Locate the cell with the specified text and output its [x, y] center coordinate. 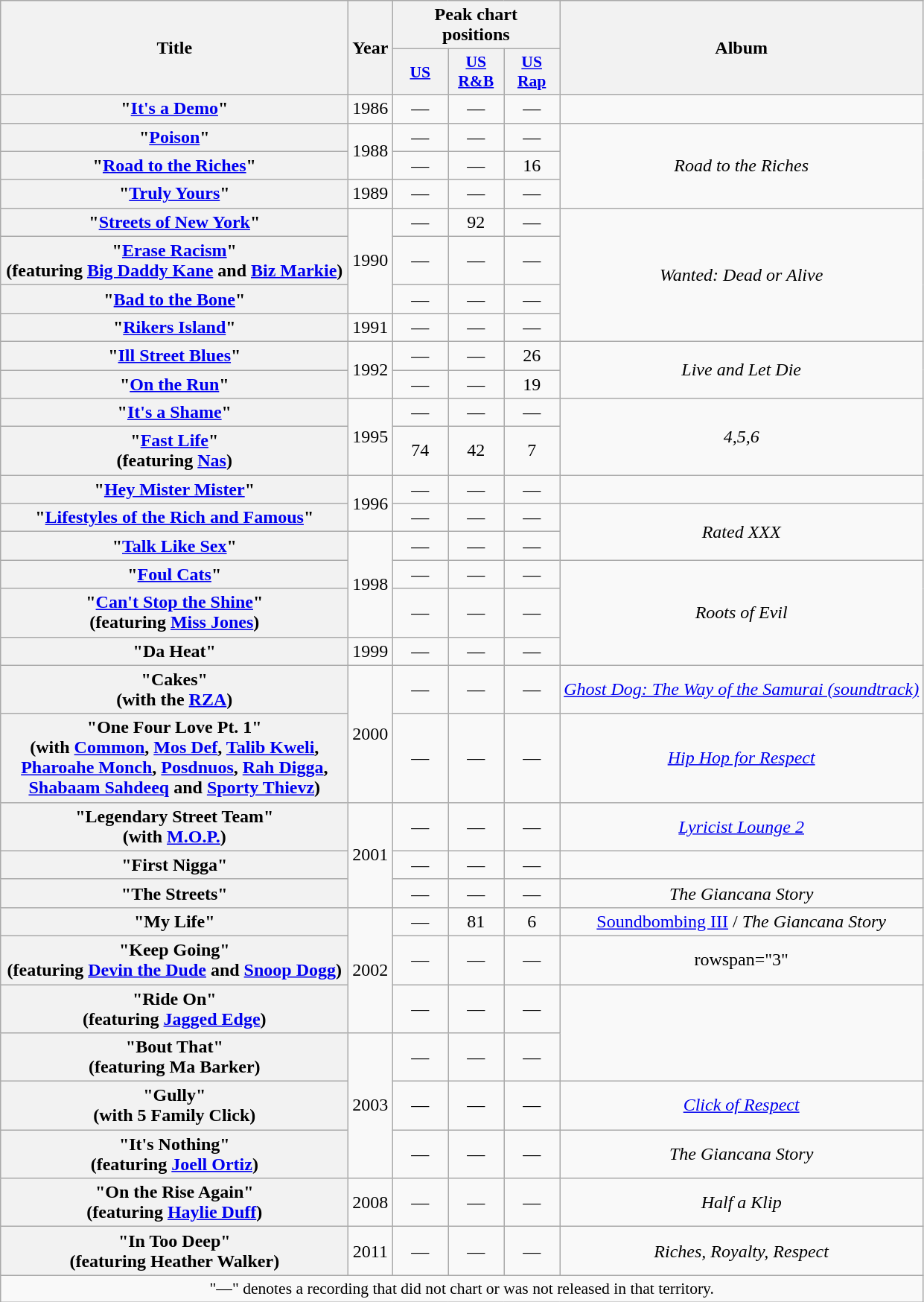
7 [532, 451]
"Bad to the Bone" [174, 299]
"Legendary Street Team"(with M.O.P.) [174, 827]
2003 [371, 1105]
92 [477, 222]
42 [477, 451]
2008 [371, 1202]
"Truly Yours" [174, 194]
2002 [371, 970]
1991 [371, 327]
Live and Let Die [742, 369]
"Hey Mister Mister" [174, 489]
"Foul Cats" [174, 574]
Title [174, 48]
USR&B [477, 72]
1986 [371, 109]
1999 [371, 651]
2000 [371, 734]
Half a Klip [742, 1202]
"Keep Going"(featuring Devin the Dude and Snoop Dogg) [174, 959]
"Rikers Island" [174, 327]
"Gully"(with 5 Family Click) [174, 1105]
"On the Run" [174, 384]
"The Streets" [174, 893]
Riches, Royalty, Respect [742, 1251]
Road to the Riches [742, 165]
rowspan="3" [742, 959]
"Ride On"(featuring Jagged Edge) [174, 1009]
Wanted: Dead or Alive [742, 274]
1989 [371, 194]
"Talk Like Sex" [174, 546]
Album [742, 48]
6 [532, 921]
19 [532, 384]
74 [420, 451]
"It's a Shame" [174, 413]
"Ill Street Blues" [174, 355]
26 [532, 355]
"It's Nothing"(featuring Joell Ortiz) [174, 1155]
2011 [371, 1251]
81 [477, 921]
"Lifestyles of the Rich and Famous" [174, 518]
Year [371, 48]
"Can't Stop the Shine"(featuring Miss Jones) [174, 612]
"Cakes"(with the RZA) [174, 690]
Roots of Evil [742, 612]
"Road to the Riches" [174, 165]
1988 [371, 151]
1995 [371, 436]
1992 [371, 369]
1998 [371, 584]
"Poison" [174, 137]
"On the Rise Again"(featuring Haylie Duff) [174, 1202]
"In Too Deep"(featuring Heather Walker) [174, 1251]
Hip Hop for Respect [742, 758]
"One Four Love Pt. 1"(with Common, Mos Def, Talib Kweli,Pharoahe Monch, Posdnuos, Rah Digga,Shabaam Sahdeeq and Sporty Thievz) [174, 758]
"Erase Racism"(featuring Big Daddy Kane and Biz Markie) [174, 261]
2001 [371, 855]
Rated XXX [742, 532]
16 [532, 165]
"—" denotes a recording that did not chart or was not released in that territory. [462, 1289]
Soundbombing III / The Giancana Story [742, 921]
4,5,6 [742, 436]
Lyricist Lounge 2 [742, 827]
"First Nigga" [174, 865]
"My Life" [174, 921]
"Da Heat" [174, 651]
1996 [371, 504]
US [420, 72]
"Streets of New York" [174, 222]
1990 [371, 261]
USRap [532, 72]
Click of Respect [742, 1105]
"Fast Life"(featuring Nas) [174, 451]
"Bout That"(featuring Ma Barker) [174, 1058]
Peak chartpositions [477, 25]
Ghost Dog: The Way of the Samurai (soundtrack) [742, 690]
"It's a Demo" [174, 109]
